Find where the given text appears and provide that cell's center as (x, y) coordinate. 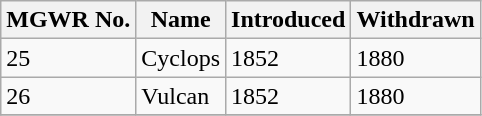
MGWR No. (68, 20)
Introduced (288, 20)
Cyclops (181, 58)
Withdrawn (416, 20)
Name (181, 20)
26 (68, 96)
Vulcan (181, 96)
25 (68, 58)
